Scan for the cell matching the given text and deliver its (X, Y) coordinate at center. 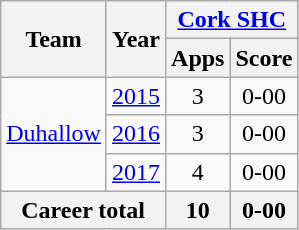
2015 (136, 96)
2017 (136, 172)
Team (54, 39)
Duhallow (54, 134)
Cork SHC (232, 20)
2016 (136, 134)
Apps (198, 58)
10 (198, 210)
Year (136, 39)
Career total (84, 210)
4 (198, 172)
Score (264, 58)
